Determine the [X, Y] coordinate at the center of the cell enclosing the given text.  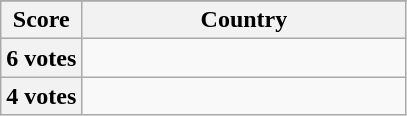
4 votes [42, 96]
Score [42, 20]
6 votes [42, 58]
Country [244, 20]
